Capture the cell that displays the provided text and extract its (x, y) central coordinate. 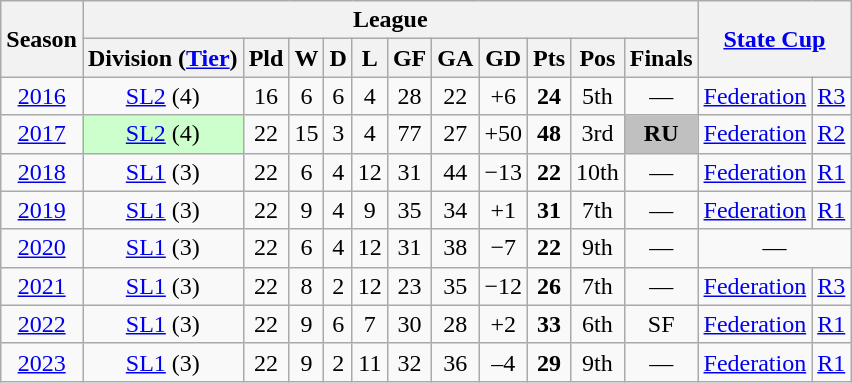
5th (598, 96)
W (306, 58)
48 (548, 134)
R2 (832, 134)
Division (Tier) (162, 58)
6th (598, 324)
GD (504, 58)
−12 (504, 286)
7 (370, 324)
RU (661, 134)
44 (456, 172)
+50 (504, 134)
10th (598, 172)
Pts (548, 58)
SF (661, 324)
+6 (504, 96)
2016 (42, 96)
−7 (504, 248)
GF (409, 58)
30 (409, 324)
2017 (42, 134)
3rd (598, 134)
2019 (42, 210)
+1 (504, 210)
33 (548, 324)
16 (266, 96)
Finals (661, 58)
2023 (42, 362)
27 (456, 134)
2022 (42, 324)
2021 (42, 286)
2020 (42, 248)
38 (456, 248)
24 (548, 96)
State Cup (774, 39)
29 (548, 362)
2018 (42, 172)
34 (456, 210)
Pld (266, 58)
League (390, 20)
23 (409, 286)
Season (42, 39)
3 (338, 134)
11 (370, 362)
−13 (504, 172)
L (370, 58)
–4 (504, 362)
+2 (504, 324)
15 (306, 134)
32 (409, 362)
77 (409, 134)
36 (456, 362)
8 (306, 286)
26 (548, 286)
D (338, 58)
Pos (598, 58)
GA (456, 58)
